Scan for the cell matching the given text and deliver its [X, Y] coordinate at center. 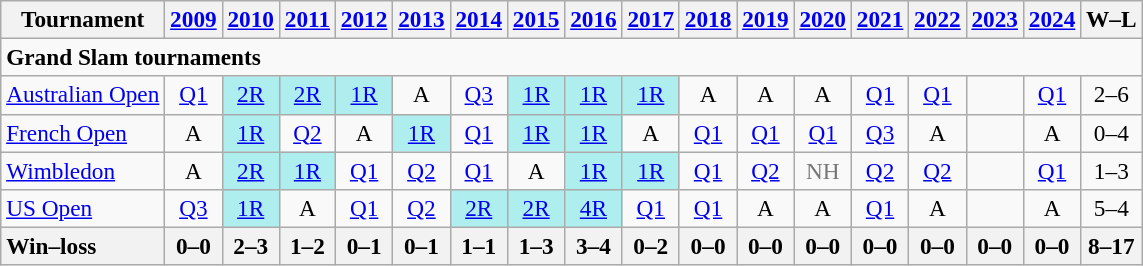
0–4 [1112, 133]
2018 [708, 19]
2022 [938, 19]
Tournament [83, 19]
2017 [650, 19]
8–17 [1112, 246]
4R [594, 208]
2010 [250, 19]
2021 [880, 19]
2–3 [250, 246]
W–L [1112, 19]
2009 [194, 19]
Win–loss [83, 246]
1–2 [307, 246]
2023 [994, 19]
2019 [766, 19]
2014 [478, 19]
0–2 [650, 246]
French Open [83, 133]
US Open [83, 208]
Wimbledon [83, 170]
3–4 [594, 246]
2016 [594, 19]
Grand Slam tournaments [572, 57]
5–4 [1112, 208]
2024 [1052, 19]
Australian Open [83, 95]
2015 [536, 19]
2011 [307, 19]
2–6 [1112, 95]
2012 [364, 19]
2020 [822, 19]
2013 [422, 19]
1–1 [478, 246]
NH [822, 170]
